Output the [X, Y] coordinate of the center of the cell containing the given text.  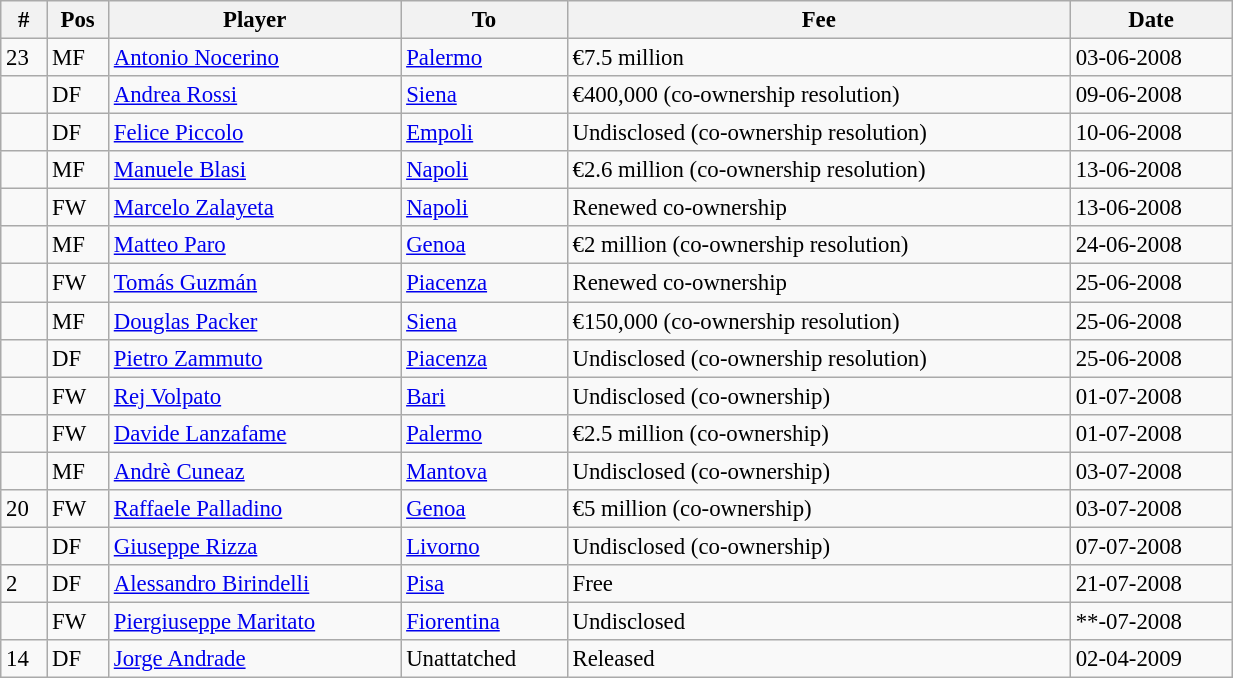
09-06-2008 [1150, 95]
Free [818, 584]
Andrea Rossi [254, 95]
Douglas Packer [254, 321]
€5 million (co-ownership) [818, 509]
Antonio Nocerino [254, 58]
Mantova [484, 471]
Livorno [484, 546]
Raffaele Palladino [254, 509]
03-06-2008 [1150, 58]
Pisa [484, 584]
20 [24, 509]
Jorge Andrade [254, 659]
Released [818, 659]
€2.6 million (co-ownership resolution) [818, 170]
Tomás Guzmán [254, 283]
14 [24, 659]
€2 million (co-ownership resolution) [818, 245]
21-07-2008 [1150, 584]
Pos [78, 20]
2 [24, 584]
Alessandro Birindelli [254, 584]
Felice Piccolo [254, 133]
To [484, 20]
Manuele Blasi [254, 170]
Piergiuseppe Maritato [254, 621]
07-07-2008 [1150, 546]
Pietro Zammuto [254, 358]
Fiorentina [484, 621]
Rej Volpato [254, 396]
€2.5 million (co-ownership) [818, 433]
Davide Lanzafame [254, 433]
Matteo Paro [254, 245]
Unattatched [484, 659]
Giuseppe Rizza [254, 546]
€7.5 million [818, 58]
€150,000 (co-ownership resolution) [818, 321]
Date [1150, 20]
Andrè Cuneaz [254, 471]
24-06-2008 [1150, 245]
Bari [484, 396]
10-06-2008 [1150, 133]
Empoli [484, 133]
23 [24, 58]
Marcelo Zalayeta [254, 208]
# [24, 20]
02-04-2009 [1150, 659]
Undisclosed [818, 621]
**-07-2008 [1150, 621]
€400,000 (co-ownership resolution) [818, 95]
Fee [818, 20]
Player [254, 20]
